Scan for the cell matching the given text and deliver its [x, y] coordinate at center. 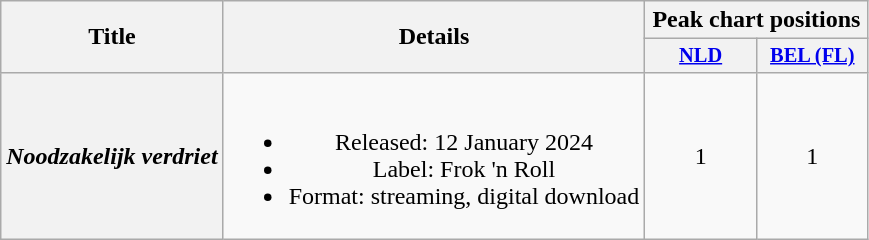
Title [112, 37]
NLD [701, 56]
Peak chart positions [756, 20]
Released: 12 January 2024Label: Frok 'n RollFormat: streaming, digital download [434, 156]
BEL (FL) [812, 56]
Details [434, 37]
Noodzakelijk verdriet [112, 156]
